Determine the (x, y) coordinate at the center of the cell enclosing the given text.  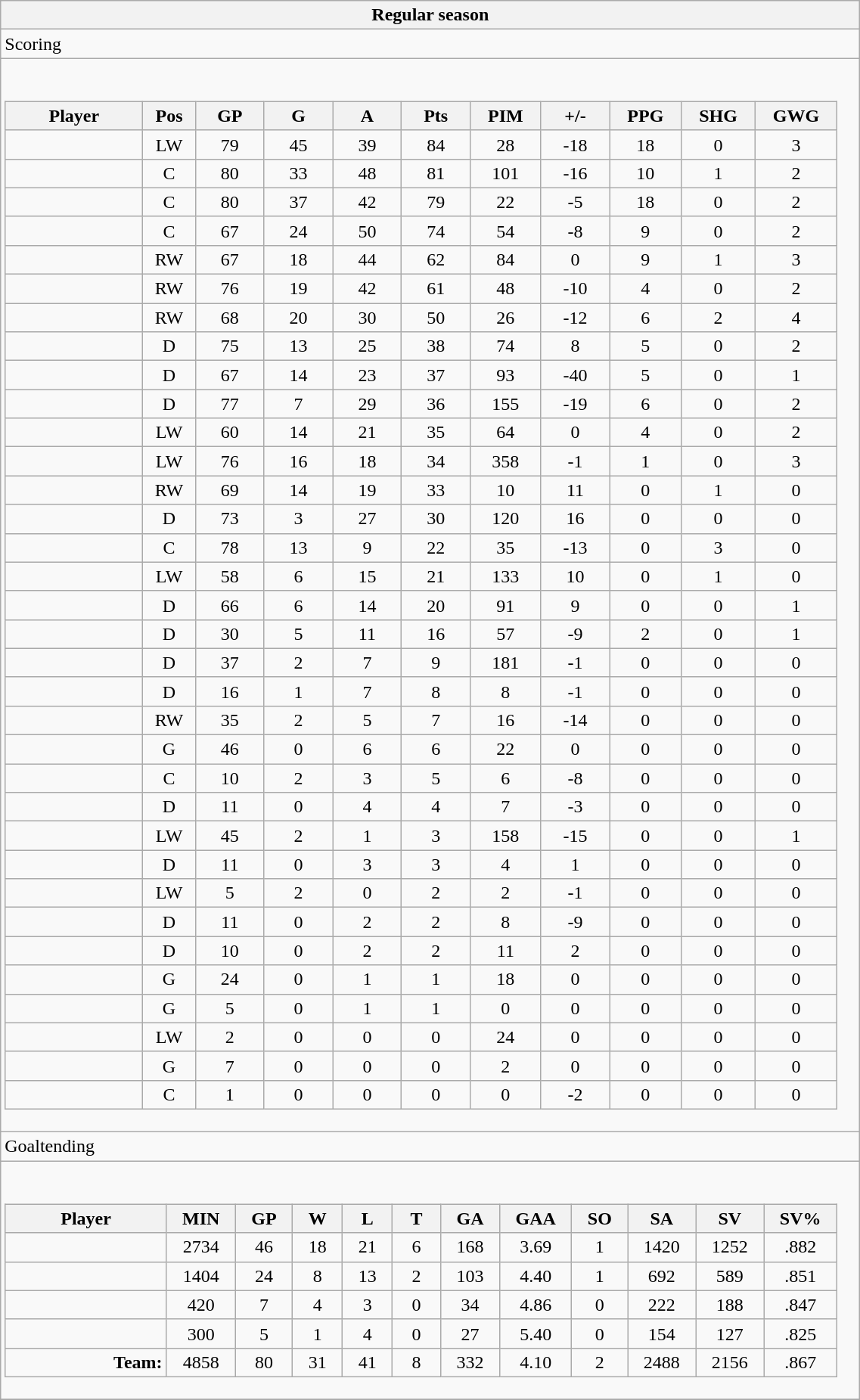
.851 (800, 1276)
60 (230, 433)
-12 (575, 318)
Pos (169, 116)
15 (368, 576)
66 (230, 605)
73 (230, 519)
41 (368, 1362)
39 (368, 144)
54 (506, 231)
1420 (662, 1247)
61 (436, 289)
69 (230, 490)
2156 (730, 1362)
64 (506, 433)
58 (230, 576)
29 (368, 404)
181 (506, 663)
SV% (800, 1218)
-2 (575, 1094)
93 (506, 375)
GWG (796, 116)
91 (506, 605)
75 (230, 346)
1252 (730, 1247)
155 (506, 404)
-15 (575, 836)
1404 (201, 1276)
-10 (575, 289)
Pts (436, 116)
28 (506, 144)
120 (506, 519)
GAA (536, 1218)
222 (662, 1305)
SV (730, 1218)
+/- (575, 116)
-16 (575, 173)
.882 (800, 1247)
.867 (800, 1362)
154 (662, 1333)
-18 (575, 144)
4.86 (536, 1305)
PPG (646, 116)
-5 (575, 202)
38 (436, 346)
4858 (201, 1362)
PIM (506, 116)
L (368, 1218)
36 (436, 404)
Scoring (430, 44)
103 (470, 1276)
2488 (662, 1362)
158 (506, 836)
188 (730, 1305)
GA (470, 1218)
68 (230, 318)
77 (230, 404)
T (417, 1218)
A (368, 116)
Goaltending (430, 1147)
-40 (575, 375)
Regular season (430, 15)
MIN (201, 1218)
2734 (201, 1247)
78 (230, 548)
62 (436, 259)
.847 (800, 1305)
SHG (719, 116)
101 (506, 173)
692 (662, 1276)
SA (662, 1218)
23 (368, 375)
5.40 (536, 1333)
168 (470, 1247)
-14 (575, 720)
4.40 (536, 1276)
-19 (575, 404)
31 (318, 1362)
W (318, 1218)
44 (368, 259)
420 (201, 1305)
133 (506, 576)
3.69 (536, 1247)
25 (368, 346)
-3 (575, 807)
-13 (575, 548)
SO (600, 1218)
Team: (86, 1362)
81 (436, 173)
57 (506, 634)
589 (730, 1276)
332 (470, 1362)
.825 (800, 1333)
4.10 (536, 1362)
300 (201, 1333)
127 (730, 1333)
26 (506, 318)
358 (506, 461)
